From the cell containing the given text, extract its center point as (X, Y) coordinate. 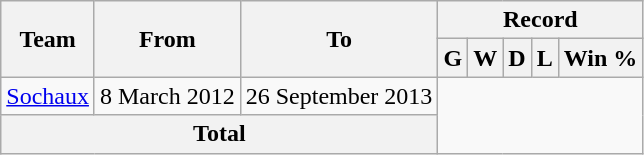
L (544, 58)
Sochaux (48, 96)
Team (48, 39)
Win % (600, 58)
26 September 2013 (339, 96)
Total (220, 134)
Record (540, 20)
D (517, 58)
From (167, 39)
8 March 2012 (167, 96)
G (453, 58)
To (339, 39)
W (486, 58)
